Scan for the cell matching the given text and deliver its (x, y) coordinate at center. 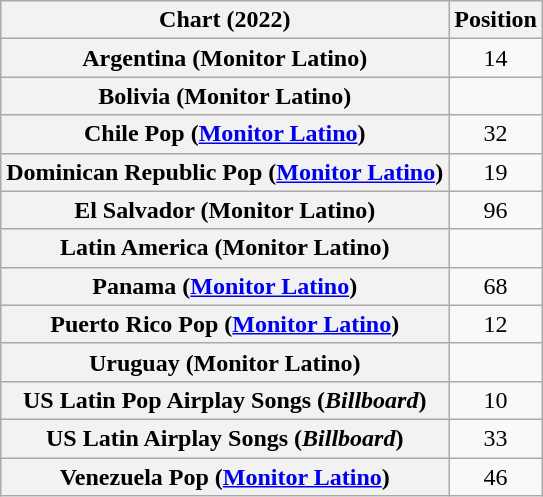
Dominican Republic Pop (Monitor Latino) (225, 172)
US Latin Pop Airplay Songs (Billboard) (225, 400)
12 (496, 324)
Puerto Rico Pop (Monitor Latino) (225, 324)
Uruguay (Monitor Latino) (225, 362)
68 (496, 286)
96 (496, 210)
Chart (2022) (225, 20)
10 (496, 400)
46 (496, 477)
El Salvador (Monitor Latino) (225, 210)
33 (496, 438)
32 (496, 134)
Latin America (Monitor Latino) (225, 248)
Argentina (Monitor Latino) (225, 58)
19 (496, 172)
Panama (Monitor Latino) (225, 286)
Venezuela Pop (Monitor Latino) (225, 477)
Position (496, 20)
Chile Pop (Monitor Latino) (225, 134)
14 (496, 58)
US Latin Airplay Songs (Billboard) (225, 438)
Bolivia (Monitor Latino) (225, 96)
